Find where the given text appears and provide that cell's center as [x, y] coordinate. 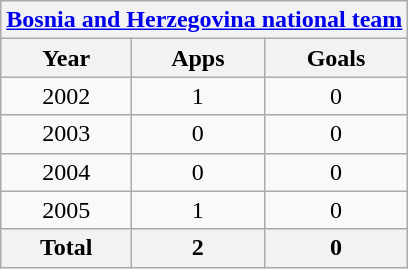
2005 [66, 210]
2002 [66, 96]
2004 [66, 172]
Goals [336, 58]
2 [198, 248]
Bosnia and Herzegovina national team [204, 20]
Year [66, 58]
Apps [198, 58]
Total [66, 248]
2003 [66, 134]
